Find where the given text appears and provide that cell's center as (X, Y) coordinate. 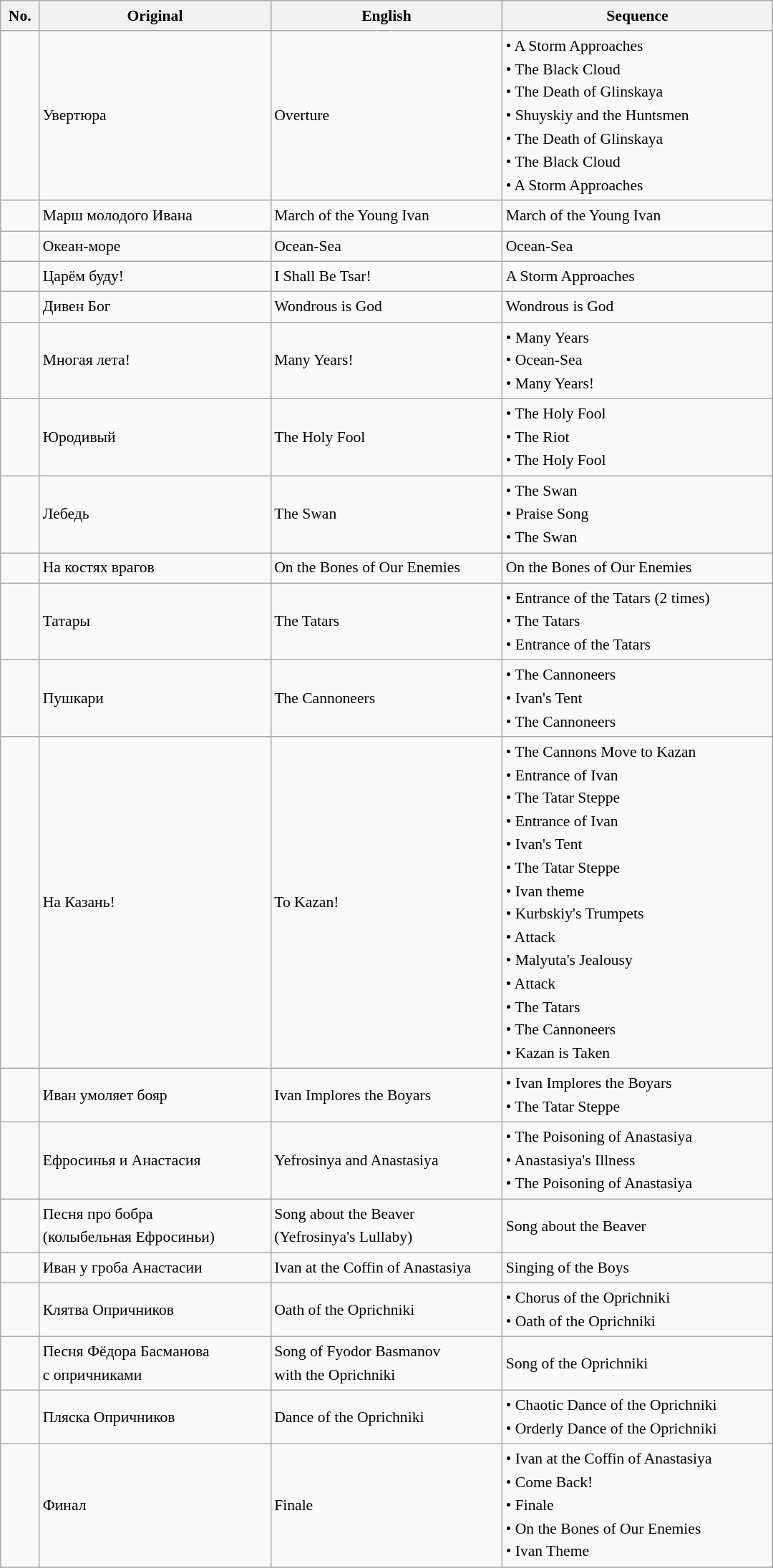
Song about the Beaver (638, 1226)
Иван у гроба Анастасии (155, 1268)
Ефросинья и Анастасия (155, 1160)
Sequence (638, 16)
Юродивый (155, 438)
I Shall Be Tsar! (386, 278)
Пляска Опричников (155, 1418)
На костях врагов (155, 568)
Иван умоляет бояр (155, 1096)
• The Poisoning of Anastasiya• Anastasiya's Illness• The Poisoning of Anastasiya (638, 1160)
English (386, 16)
Song of the Oprichniki (638, 1363)
Финал (155, 1506)
Song about the Beaver(Yefrosinya's Lullaby) (386, 1226)
Увертюра (155, 116)
• Chorus of the Oprichniki• Oath of the Oprichniki (638, 1310)
• The Holy Fool• The Riot • The Holy Fool (638, 438)
Oath of the Oprichniki (386, 1310)
Лебедь (155, 515)
A Storm Approaches (638, 278)
• The Cannoneers• Ivan's Tent• The Cannoneers (638, 698)
Царём буду! (155, 278)
Марш молодого Ивана (155, 216)
The Holy Fool (386, 438)
• Chaotic Dance of the Oprichniki• Orderly Dance of the Oprichniki (638, 1418)
Ivan Implores the Boyars (386, 1096)
• Entrance of the Tatars (2 times)• The Tatars• Entrance of the Tatars (638, 622)
• The Swan• Praise Song• The Swan (638, 515)
Singing of the Boys (638, 1268)
Many Years! (386, 361)
No. (20, 16)
Song of Fyodor Basmanovwith the Oprichniki (386, 1363)
Original (155, 16)
Ivan at the Coffin of Anastasiya (386, 1268)
Клятва Опричников (155, 1310)
Дивен Бог (155, 308)
Overture (386, 116)
• Ivan Implores the Boyars• The Tatar Steppe (638, 1096)
To Kazan! (386, 903)
Многая лета! (155, 361)
Океан-море (155, 246)
Yefrosinya and Anastasiya (386, 1160)
• Ivan at the Coffin of Anastasiya• Come Back!• Finale• On the Bones of Our Enemies• Ivan Theme (638, 1506)
The Tatars (386, 622)
The Cannoneers (386, 698)
• Many Years• Ocean-Sea• Many Years! (638, 361)
Finale (386, 1506)
Татары (155, 622)
Пушкари (155, 698)
The Swan (386, 515)
Песня Фёдора Басмановас опричниками (155, 1363)
На Казань! (155, 903)
Dance of the Oprichniki (386, 1418)
Песня про бобра(колыбельная Ефросиньи) (155, 1226)
